Provide the (X, Y) coordinate of the cell's center where the given text is located.  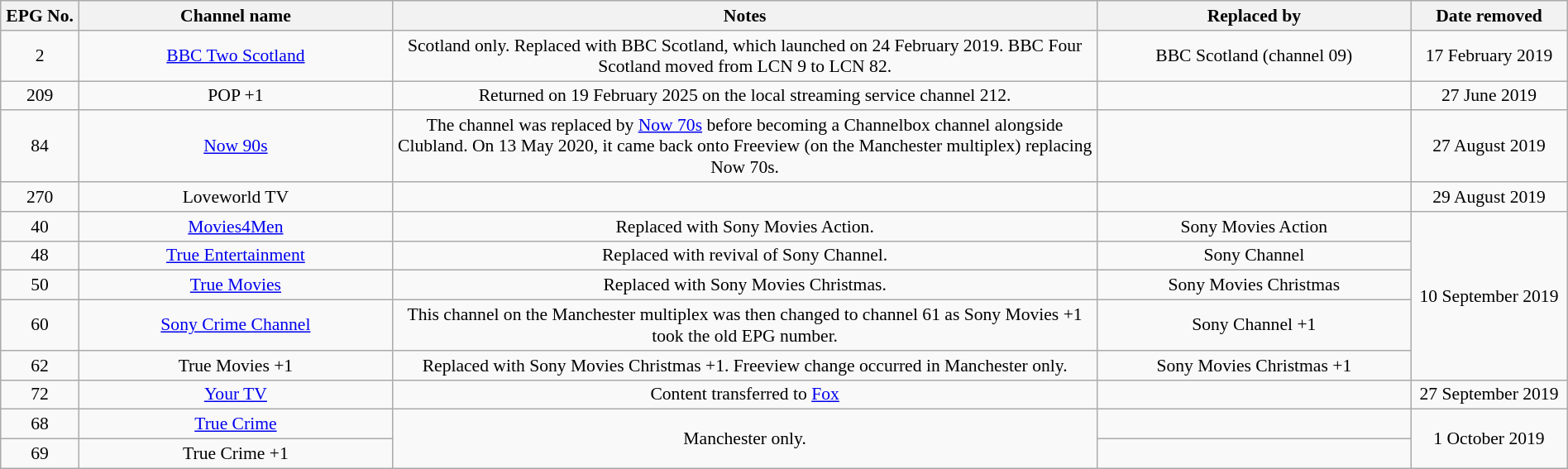
209 (40, 96)
Sony Channel (1254, 256)
Channel name (235, 16)
BBC Scotland (channel 09) (1254, 56)
10 September 2019 (1489, 296)
True Crime +1 (235, 454)
Sony Crime Channel (235, 326)
Content transferred to Fox (744, 395)
270 (40, 197)
Replaced with Sony Movies Christmas +1. Freeview change occurred in Manchester only. (744, 366)
72 (40, 395)
Replaced with revival of Sony Channel. (744, 256)
29 August 2019 (1489, 197)
Manchester only. (744, 438)
62 (40, 366)
Sony Channel +1 (1254, 326)
50 (40, 285)
Scotland only. Replaced with BBC Scotland, which launched on 24 February 2019. BBC Four Scotland moved from LCN 9 to LCN 82. (744, 56)
True Movies (235, 285)
17 February 2019 (1489, 56)
Replaced by (1254, 16)
27 August 2019 (1489, 147)
BBC Two Scotland (235, 56)
68 (40, 424)
POP +1 (235, 96)
40 (40, 227)
27 June 2019 (1489, 96)
EPG No. (40, 16)
This channel on the Manchester multiplex was then changed to channel 61 as Sony Movies +1 took the old EPG number. (744, 326)
Replaced with Sony Movies Christmas. (744, 285)
48 (40, 256)
Notes (744, 16)
True Crime (235, 424)
Sony Movies Christmas (1254, 285)
1 October 2019 (1489, 438)
27 September 2019 (1489, 395)
60 (40, 326)
Sony Movies Christmas +1 (1254, 366)
Now 90s (235, 147)
Loveworld TV (235, 197)
Date removed (1489, 16)
True Entertainment (235, 256)
True Movies +1 (235, 366)
Sony Movies Action (1254, 227)
Returned on 19 February 2025 on the local streaming service channel 212. (744, 96)
84 (40, 147)
Your TV (235, 395)
Movies4Men (235, 227)
2 (40, 56)
Replaced with Sony Movies Action. (744, 227)
69 (40, 454)
